Identify which cell holds the provided text, then report its (x, y) central coordinate. 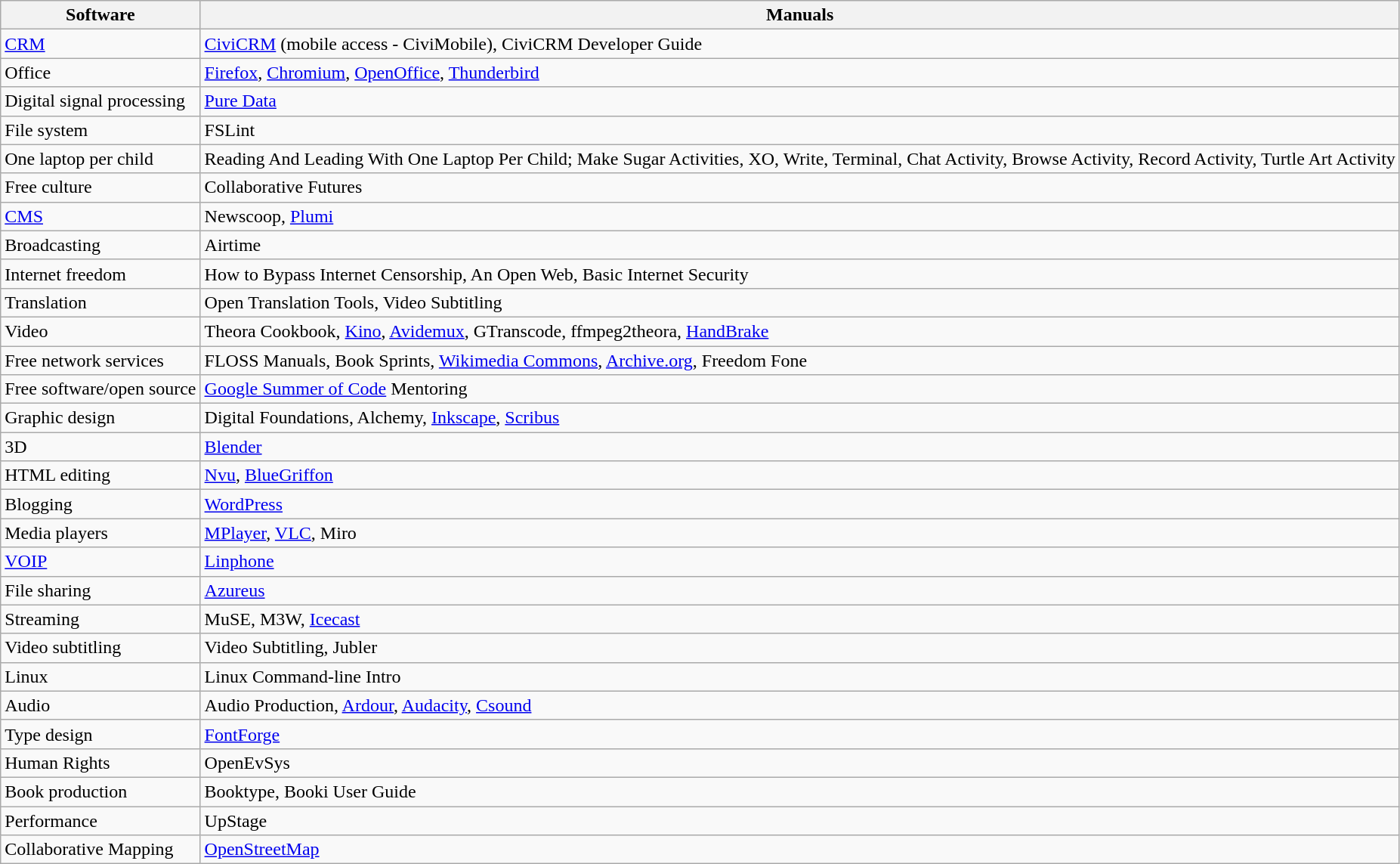
Collaborative Futures (799, 187)
CRM (100, 44)
Free software/open source (100, 389)
Free network services (100, 361)
Nvu, BlueGriffon (799, 475)
MuSE, M3W, Icecast (799, 619)
Free culture (100, 187)
Book production (100, 791)
Audio Production, Ardour, Audacity, Csound (799, 705)
Internet freedom (100, 274)
OpenStreetMap (799, 850)
CMS (100, 216)
FontForge (799, 734)
Audio (100, 705)
MPlayer, VLC, Miro (799, 533)
Google Summer of Code Mentoring (799, 389)
Office (100, 73)
HTML editing (100, 475)
Linphone (799, 562)
Performance (100, 820)
Video Subtitling, Jubler (799, 648)
Type design (100, 734)
Digital Foundations, Alchemy, Inkscape, Scribus (799, 418)
Firefox, Chromium, OpenOffice, Thunderbird (799, 73)
Video subtitling (100, 648)
Pure Data (799, 101)
UpStage (799, 820)
How to Bypass Internet Censorship, An Open Web, Basic Internet Security (799, 274)
Newscoop, Plumi (799, 216)
Blender (799, 447)
Linux (100, 677)
Azureus (799, 590)
File system (100, 130)
Theora Cookbook, Kino, Avidemux, GTranscode, ffmpeg2theora, HandBrake (799, 331)
Broadcasting (100, 245)
Booktype, Booki User Guide (799, 791)
WordPress (799, 504)
3D (100, 447)
Streaming (100, 619)
Manuals (799, 15)
CiviCRM (mobile access - CiviMobile), CiviCRM Developer Guide (799, 44)
Open Translation Tools, Video Subtitling (799, 302)
Translation (100, 302)
Airtime (799, 245)
Blogging (100, 504)
File sharing (100, 590)
FLOSS Manuals, Book Sprints, Wikimedia Commons, Archive.org, Freedom Fone (799, 361)
Software (100, 15)
VOIP (100, 562)
Digital signal processing (100, 101)
OpenEvSys (799, 763)
Collaborative Mapping (100, 850)
Graphic design (100, 418)
Video (100, 331)
FSLint (799, 130)
Linux Command-line Intro (799, 677)
Media players (100, 533)
Human Rights (100, 763)
One laptop per child (100, 159)
